For the text-containing cell, return its midpoint in (x, y) coordinate format. 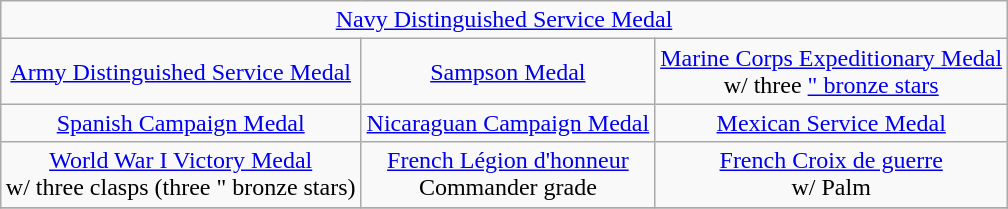
French Croix de guerre w/ Palm (832, 174)
Army Distinguished Service Medal (180, 72)
World War I Victory Medal w/ three clasps (three " bronze stars) (180, 174)
Navy Distinguished Service Medal (504, 20)
Spanish Campaign Medal (180, 123)
Marine Corps Expeditionary Medal w/ three " bronze stars (832, 72)
Mexican Service Medal (832, 123)
French Légion d'honneur Commander grade (508, 174)
Sampson Medal (508, 72)
Nicaraguan Campaign Medal (508, 123)
